Provide the (X, Y) coordinate of the cell's center where the given text is located.  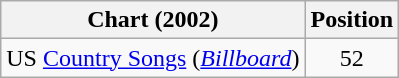
Chart (2002) (153, 20)
US Country Songs (Billboard) (153, 58)
52 (352, 58)
Position (352, 20)
